For the text-containing cell, return its midpoint in [x, y] coordinate format. 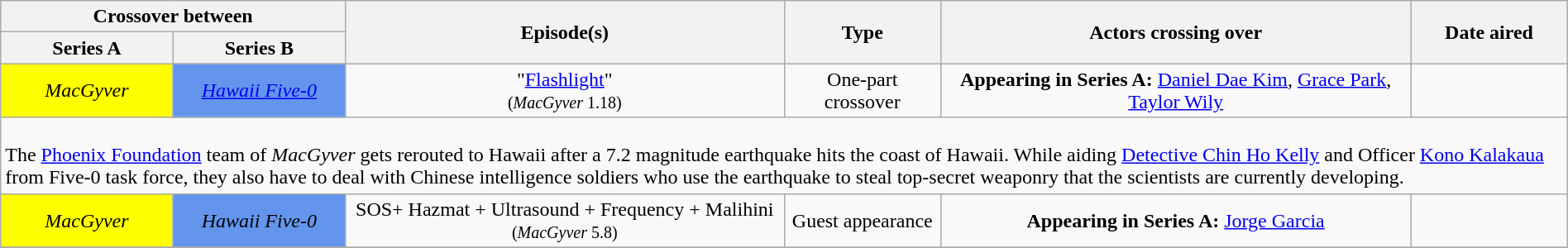
Series B [259, 48]
Episode(s) [566, 32]
Appearing in Series A: Daniel Dae Kim, Grace Park, Taylor Wily [1175, 91]
Actors crossing over [1175, 32]
Guest appearance [862, 220]
Type [862, 32]
One-part crossover [862, 91]
Crossover between [174, 17]
Appearing in Series A: Jorge Garcia [1175, 220]
SOS+ Hazmat + Ultrasound + Frequency + Malihini(MacGyver 5.8) [566, 220]
"Flashlight"(MacGyver 1.18) [566, 91]
Series A [87, 48]
Date aired [1489, 32]
